Locate the cell with the specified text and output its [x, y] center coordinate. 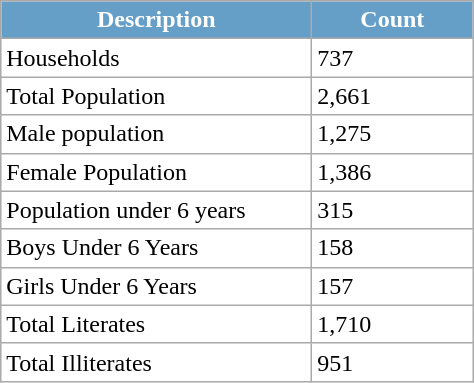
737 [392, 58]
Girls Under 6 Years [156, 286]
Total Illiterates [156, 362]
Households [156, 58]
2,661 [392, 96]
1,275 [392, 134]
1,710 [392, 324]
Count [392, 20]
Description [156, 20]
Total Literates [156, 324]
Population under 6 years [156, 210]
Boys Under 6 Years [156, 248]
158 [392, 248]
Male population [156, 134]
951 [392, 362]
1,386 [392, 172]
315 [392, 210]
157 [392, 286]
Total Population [156, 96]
Female Population [156, 172]
